Locate the cell with the specified text and output its [X, Y] center coordinate. 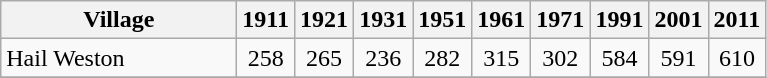
Hail Weston [119, 58]
1921 [324, 20]
591 [678, 58]
282 [442, 58]
1971 [560, 20]
236 [384, 58]
Village [119, 20]
584 [620, 58]
2011 [737, 20]
2001 [678, 20]
302 [560, 58]
1911 [266, 20]
1931 [384, 20]
315 [502, 58]
258 [266, 58]
1951 [442, 20]
1961 [502, 20]
610 [737, 58]
265 [324, 58]
1991 [620, 20]
